Return (x, y) of the center of cell containing provided text 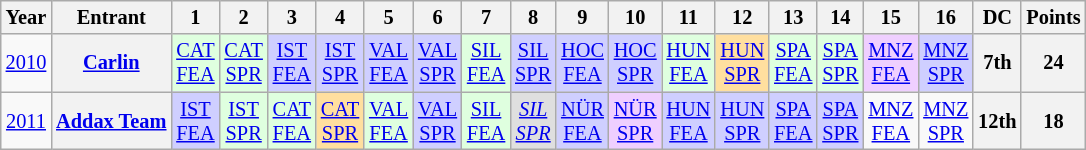
3 (292, 17)
6 (438, 17)
7th (997, 63)
15 (890, 17)
Carlin (111, 63)
Addax Team (111, 121)
NÜRFEA (582, 121)
10 (636, 17)
9 (582, 17)
8 (533, 17)
14 (840, 17)
4 (340, 17)
2011 (26, 121)
16 (946, 17)
1 (195, 17)
Entrant (111, 17)
18 (1053, 121)
2 (244, 17)
13 (793, 17)
12th (997, 121)
24 (1053, 63)
HOCFEA (582, 63)
Year (26, 17)
DC (997, 17)
2010 (26, 63)
5 (388, 17)
12 (742, 17)
HOCSPR (636, 63)
11 (689, 17)
Points (1053, 17)
NÜRSPR (636, 121)
7 (486, 17)
